Return the (x, y) coordinate for the center point of the cell that contains the specified text.  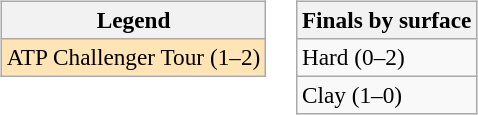
Legend (133, 20)
Clay (1–0) (387, 95)
Finals by surface (387, 20)
ATP Challenger Tour (1–2) (133, 57)
Hard (0–2) (387, 57)
